Determine the [X, Y] coordinate at the center of the cell enclosing the given text.  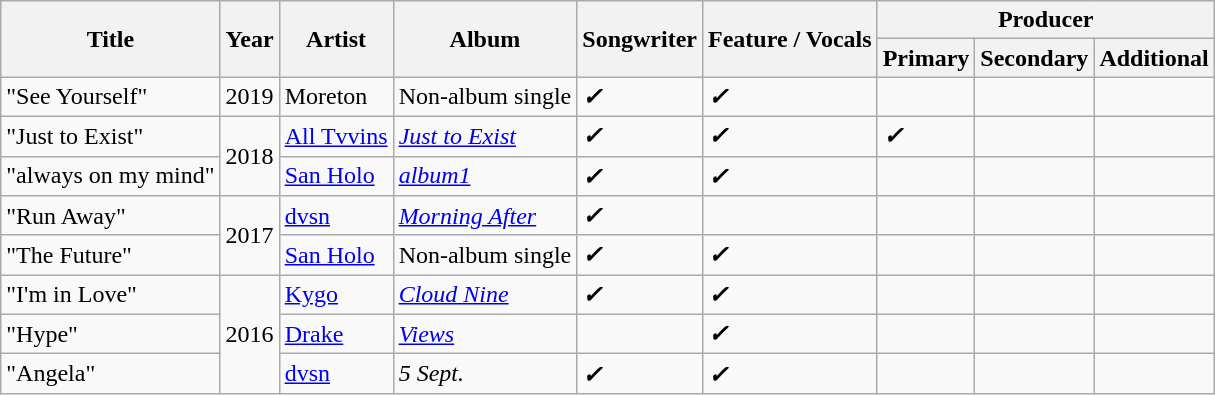
Morning After [485, 216]
Additional [1154, 58]
Just to Exist [485, 136]
2017 [250, 236]
"See Yourself" [110, 97]
Title [110, 39]
Secondary [1034, 58]
Album [485, 39]
Moreton [336, 97]
"The Future" [110, 255]
Drake [336, 334]
Views [485, 334]
2018 [250, 156]
Cloud Nine [485, 295]
Producer [1046, 20]
Primary [926, 58]
"I'm in Love" [110, 295]
Kygo [336, 295]
"Hype" [110, 334]
"always on my mind" [110, 176]
Year [250, 39]
Songwriter [640, 39]
"Run Away" [110, 216]
Feature / Vocals [790, 39]
album1 [485, 176]
5 Sept. [485, 374]
2016 [250, 334]
2019 [250, 97]
Artist [336, 39]
"Angela" [110, 374]
All Tvvins [336, 136]
"Just to Exist" [110, 136]
